Provide the [X, Y] coordinate of the cell's center where the given text is located.  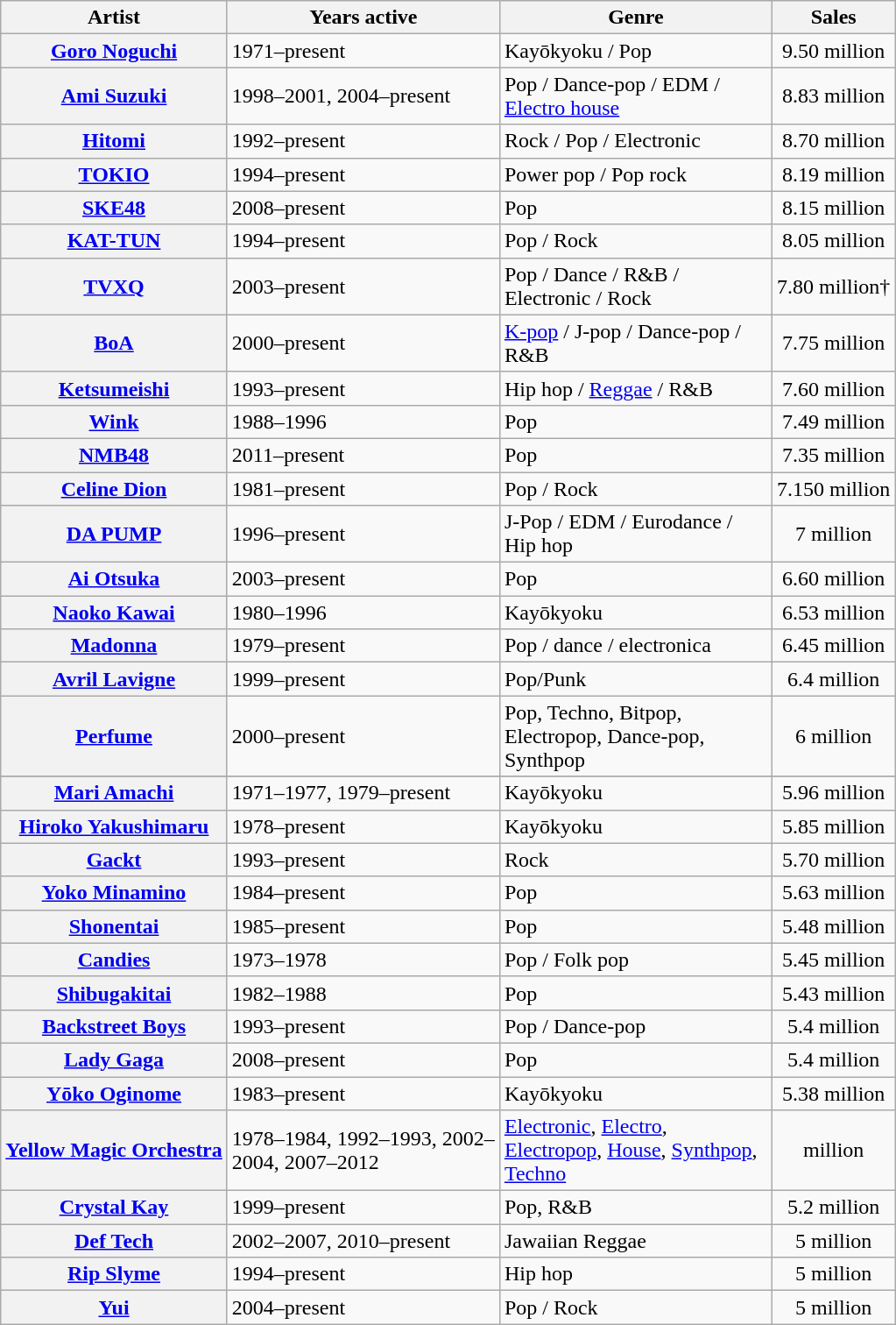
Years active [363, 18]
DA PUMP [114, 535]
7.49 million [833, 422]
7.75 million [833, 344]
1983–present [363, 1093]
Candies [114, 960]
7.150 million [833, 488]
6 million [833, 736]
7 million [833, 535]
1982–1988 [363, 993]
1980–1996 [363, 613]
1981–present [363, 488]
Lady Gaga [114, 1059]
1988–1996 [363, 422]
Wink [114, 422]
Kayōkyoku / Pop [636, 51]
Pop/Punk [636, 679]
Ketsumeishi [114, 388]
2004–present [363, 1307]
Ami Suzuki [114, 96]
TVXQ [114, 286]
Madonna [114, 646]
Hip hop / Reggae / R&B [636, 388]
KAT-TUN [114, 241]
Pop, R&B [636, 1208]
5.38 million [833, 1093]
Power pop / Pop rock [636, 174]
Rock / Pop / Electronic [636, 141]
7.35 million [833, 455]
Hip hop [636, 1274]
8.15 million [833, 208]
7.80 million† [833, 286]
6.4 million [833, 679]
8.70 million [833, 141]
Shonentai [114, 926]
1984–present [363, 893]
1979–present [363, 646]
1996–present [363, 535]
6.60 million [833, 579]
Hitomi [114, 141]
Pop / Folk pop [636, 960]
1998–2001, 2004–present [363, 96]
Gackt [114, 860]
5.85 million [833, 826]
Pop / Dance-pop [636, 1026]
Yoko Minamino [114, 893]
Pop / dance / electronica [636, 646]
Celine Dion [114, 488]
7.60 million [833, 388]
Shibugakitai [114, 993]
Pop, Techno, Bitpop, Electropop, Dance-pop, Synthpop [636, 736]
1971–present [363, 51]
Artist [114, 18]
1973–1978 [363, 960]
8.83 million [833, 96]
Hiroko Yakushimaru [114, 826]
8.05 million [833, 241]
5.48 million [833, 926]
5.43 million [833, 993]
Avril Lavigne [114, 679]
6.53 million [833, 613]
1978–present [363, 826]
TOKIO [114, 174]
Pop / Dance / R&B / Electronic / Rock [636, 286]
2002–2007, 2010–present [363, 1241]
Naoko Kawai [114, 613]
5.70 million [833, 860]
Yellow Magic Orchestra [114, 1151]
J-Pop / EDM / Eurodance / Hip hop [636, 535]
Crystal Kay [114, 1208]
Backstreet Boys [114, 1026]
NMB48 [114, 455]
5.96 million [833, 793]
2011–present [363, 455]
5.2 million [833, 1208]
Sales [833, 18]
Genre [636, 18]
Rip Slyme [114, 1274]
1992–present [363, 141]
Mari Amachi [114, 793]
1971–1977, 1979–present [363, 793]
Electronic, Electro, Electropop, House, Synthpop, Techno [636, 1151]
5.63 million [833, 893]
million [833, 1151]
9.50 million [833, 51]
BoA [114, 344]
1978–1984, 1992–1993, 2002–2004, 2007–2012 [363, 1151]
6.45 million [833, 646]
Def Tech [114, 1241]
Jawaiian Reggae [636, 1241]
Rock [636, 860]
Pop / Dance-pop / EDM / Electro house [636, 96]
Yōko Oginome [114, 1093]
Perfume [114, 736]
Ai Otsuka [114, 579]
Yui [114, 1307]
5.45 million [833, 960]
1985–present [363, 926]
SKE48 [114, 208]
8.19 million [833, 174]
K-pop / J-pop / Dance-pop / R&B [636, 344]
Goro Noguchi [114, 51]
